Search for the cell housing the specified text and yield its [x, y] center coordinate. 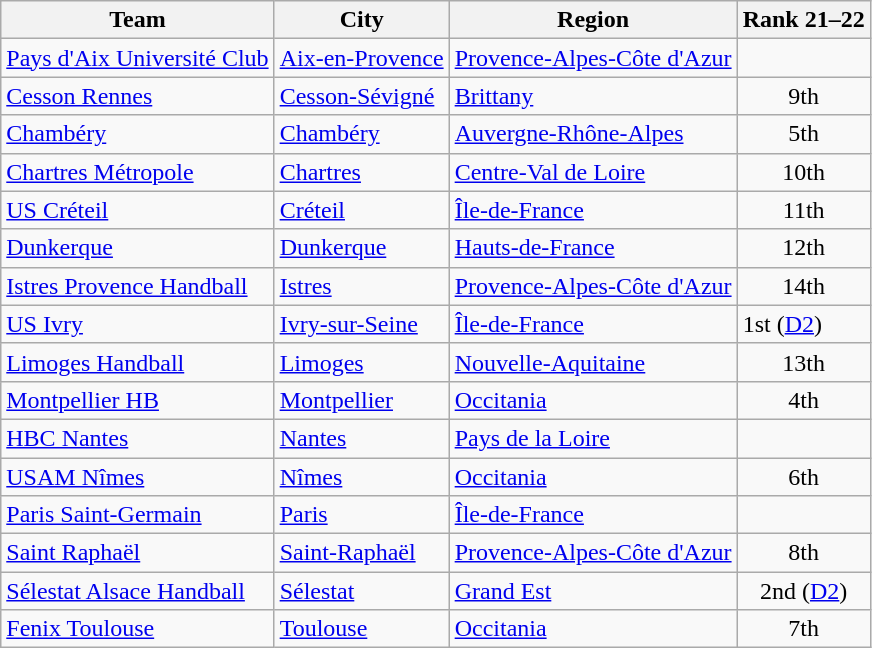
Rank 21–22 [804, 20]
City [362, 20]
Montpellier [362, 400]
Cesson-Sévigné [362, 96]
Region [593, 20]
13th [804, 362]
2nd (D2) [804, 591]
Montpellier HB [138, 400]
5th [804, 134]
Paris [362, 515]
Créteil [362, 210]
7th [804, 629]
Chartres Métropole [138, 172]
14th [804, 286]
Hauts-de-France [593, 248]
9th [804, 96]
Nîmes [362, 477]
Chartres [362, 172]
Pays d'Aix Université Club [138, 58]
10th [804, 172]
Cesson Rennes [138, 96]
Fenix Toulouse [138, 629]
US Ivry [138, 324]
Sélestat Alsace Handball [138, 591]
Limoges [362, 362]
Aix-en-Provence [362, 58]
Limoges Handball [138, 362]
US Créteil [138, 210]
Pays de la Loire [593, 438]
11th [804, 210]
1st (D2) [804, 324]
Istres Provence Handball [138, 286]
Paris Saint-Germain [138, 515]
12th [804, 248]
4th [804, 400]
Ivry-sur-Seine [362, 324]
8th [804, 553]
Centre-Val de Loire [593, 172]
Saint Raphaël [138, 553]
Auvergne-Rhône-Alpes [593, 134]
Brittany [593, 96]
Sélestat [362, 591]
Saint-Raphaël [362, 553]
Grand Est [593, 591]
6th [804, 477]
Toulouse [362, 629]
Team [138, 20]
Nouvelle-Aquitaine [593, 362]
HBC Nantes [138, 438]
USAM Nîmes [138, 477]
Nantes [362, 438]
Istres [362, 286]
